Determine the (x, y) coordinate at the center of the cell enclosing the given text.  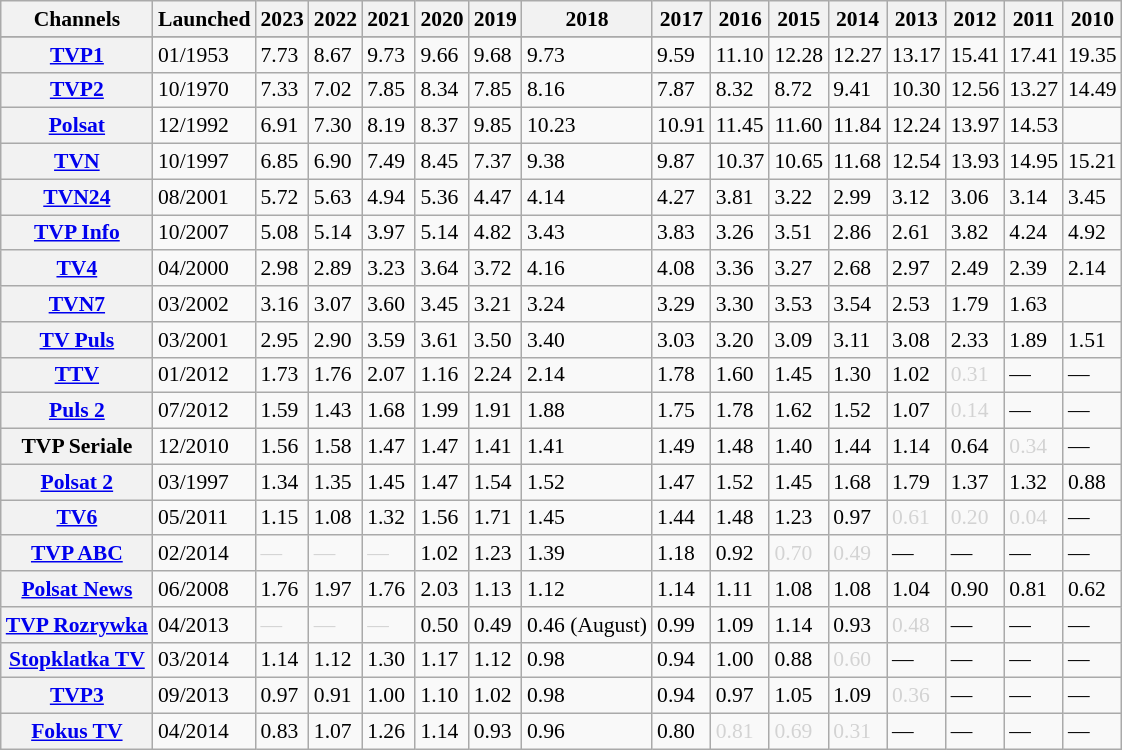
1.63 (1034, 304)
2.68 (858, 269)
14.49 (1092, 90)
0.34 (1034, 447)
Puls 2 (77, 411)
8.19 (388, 126)
1.62 (798, 411)
7.30 (336, 126)
01/1953 (204, 55)
10.37 (740, 162)
2019 (496, 19)
3.50 (496, 340)
TVP Info (77, 233)
0.14 (976, 411)
2.53 (916, 304)
7.37 (496, 162)
12/1992 (204, 126)
Polsat (77, 126)
6.90 (336, 162)
11.84 (858, 126)
9.66 (442, 55)
11.68 (858, 162)
3.36 (740, 269)
06/2008 (204, 589)
1.39 (587, 554)
10/1970 (204, 90)
9.85 (496, 126)
5.63 (336, 197)
3.16 (282, 304)
3.21 (496, 304)
1.18 (682, 554)
3.81 (740, 197)
2.03 (442, 589)
5.72 (282, 197)
8.32 (740, 90)
12.56 (976, 90)
1.89 (1034, 340)
0.60 (858, 660)
4.08 (682, 269)
2.90 (336, 340)
4.94 (388, 197)
1.51 (1092, 340)
TVN7 (77, 304)
04/2013 (204, 625)
3.22 (798, 197)
7.73 (282, 55)
2012 (976, 19)
17.41 (1034, 55)
15.41 (976, 55)
3.82 (976, 233)
14.95 (1034, 162)
0.04 (1034, 518)
3.06 (976, 197)
0.46 (August) (587, 625)
13.27 (1034, 90)
3.72 (496, 269)
0.90 (976, 589)
0.36 (916, 696)
5.08 (282, 233)
TVN (77, 162)
1.13 (496, 589)
9.41 (858, 90)
TVP2 (77, 90)
1.88 (587, 411)
3.53 (798, 304)
2020 (442, 19)
4.47 (496, 197)
3.54 (858, 304)
01/2012 (204, 375)
1.11 (740, 589)
3.83 (682, 233)
19.35 (1092, 55)
1.35 (336, 482)
1.75 (682, 411)
1.43 (336, 411)
0.48 (916, 625)
13.93 (976, 162)
0.20 (976, 518)
2.95 (282, 340)
2017 (682, 19)
10.30 (916, 90)
3.12 (916, 197)
2023 (282, 19)
7.49 (388, 162)
Polsat 2 (77, 482)
4.24 (1034, 233)
3.27 (798, 269)
7.87 (682, 90)
3.14 (1034, 197)
12/2010 (204, 447)
Fokus TV (77, 732)
12.24 (916, 126)
6.91 (282, 126)
1.59 (282, 411)
1.37 (976, 482)
7.02 (336, 90)
Polsat News (77, 589)
07/2012 (204, 411)
3.08 (916, 340)
2.24 (496, 375)
05/2011 (204, 518)
2010 (1092, 19)
2011 (1034, 19)
12.27 (858, 55)
2016 (740, 19)
3.11 (858, 340)
8.67 (336, 55)
9.59 (682, 55)
Channels (77, 19)
2021 (388, 19)
2.97 (916, 269)
10.91 (682, 126)
2.86 (858, 233)
0.91 (336, 696)
2.89 (336, 269)
3.20 (740, 340)
0.92 (740, 554)
2.61 (916, 233)
1.17 (442, 660)
2.07 (388, 375)
2.99 (858, 197)
2022 (336, 19)
TV Puls (77, 340)
0.80 (682, 732)
TVN24 (77, 197)
11.10 (740, 55)
0.61 (916, 518)
0.83 (282, 732)
0.70 (798, 554)
3.40 (587, 340)
2.49 (976, 269)
8.34 (442, 90)
10/2007 (204, 233)
3.03 (682, 340)
7.33 (282, 90)
3.97 (388, 233)
13.17 (916, 55)
8.45 (442, 162)
1.05 (798, 696)
1.10 (442, 696)
TVP Seriale (77, 447)
Launched (204, 19)
3.26 (740, 233)
TV6 (77, 518)
3.09 (798, 340)
1.16 (442, 375)
8.16 (587, 90)
6.85 (282, 162)
3.07 (336, 304)
2013 (916, 19)
TVP1 (77, 55)
3.60 (388, 304)
0.64 (976, 447)
1.15 (282, 518)
2018 (587, 19)
13.97 (976, 126)
1.73 (282, 375)
TVP3 (77, 696)
1.34 (282, 482)
14.53 (1034, 126)
1.91 (496, 411)
TVP Rozrywka (77, 625)
1.40 (798, 447)
2.98 (282, 269)
1.60 (740, 375)
4.14 (587, 197)
5.36 (442, 197)
3.30 (740, 304)
9.68 (496, 55)
4.92 (1092, 233)
0.69 (798, 732)
10/1997 (204, 162)
0.50 (442, 625)
Stopklatka TV (77, 660)
8.72 (798, 90)
8.37 (442, 126)
1.04 (916, 589)
1.97 (336, 589)
TTV (77, 375)
1.49 (682, 447)
4.27 (682, 197)
03/2014 (204, 660)
09/2013 (204, 696)
03/2002 (204, 304)
11.60 (798, 126)
4.82 (496, 233)
TV4 (77, 269)
0.96 (587, 732)
TVP ABC (77, 554)
3.64 (442, 269)
1.99 (442, 411)
4.16 (587, 269)
04/2014 (204, 732)
10.65 (798, 162)
03/2001 (204, 340)
03/1997 (204, 482)
1.58 (336, 447)
04/2000 (204, 269)
08/2001 (204, 197)
9.38 (587, 162)
1.54 (496, 482)
0.62 (1092, 589)
1.71 (496, 518)
0.99 (682, 625)
10.23 (587, 126)
2.39 (1034, 269)
3.29 (682, 304)
2.33 (976, 340)
3.24 (587, 304)
9.87 (682, 162)
2014 (858, 19)
15.21 (1092, 162)
3.43 (587, 233)
12.54 (916, 162)
1.26 (388, 732)
3.51 (798, 233)
3.23 (388, 269)
3.59 (388, 340)
11.45 (740, 126)
12.28 (798, 55)
2015 (798, 19)
02/2014 (204, 554)
3.61 (442, 340)
